Scan for the cell matching the given text and deliver its [x, y] coordinate at center. 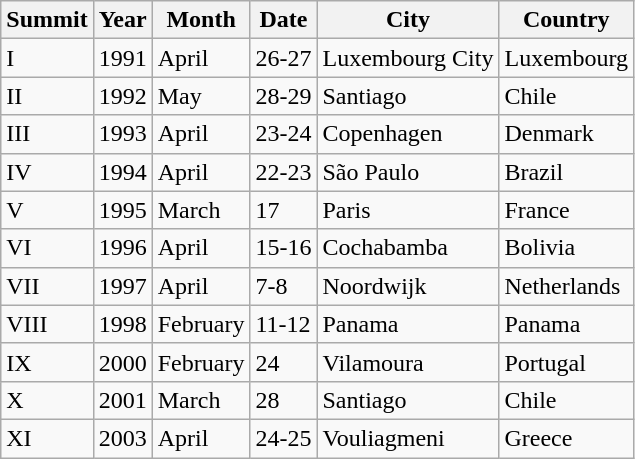
Copenhagen [408, 134]
Portugal [566, 362]
Luxembourg City [408, 58]
28-29 [284, 96]
Vilamoura [408, 362]
Cochabamba [408, 248]
1997 [122, 286]
I [47, 58]
Noordwijk [408, 286]
Country [566, 20]
XI [47, 438]
1994 [122, 172]
May [201, 96]
IX [47, 362]
1995 [122, 210]
1996 [122, 248]
Summit [47, 20]
V [47, 210]
1998 [122, 324]
VI [47, 248]
France [566, 210]
Luxembourg [566, 58]
Brazil [566, 172]
26-27 [284, 58]
11-12 [284, 324]
Netherlands [566, 286]
City [408, 20]
Month [201, 20]
1991 [122, 58]
Date [284, 20]
15-16 [284, 248]
22-23 [284, 172]
Bolivia [566, 248]
Year [122, 20]
7-8 [284, 286]
24-25 [284, 438]
IV [47, 172]
Paris [408, 210]
2000 [122, 362]
Greece [566, 438]
1992 [122, 96]
Denmark [566, 134]
17 [284, 210]
São Paulo [408, 172]
X [47, 400]
VIII [47, 324]
III [47, 134]
II [47, 96]
2003 [122, 438]
VII [47, 286]
24 [284, 362]
28 [284, 400]
23-24 [284, 134]
2001 [122, 400]
Vouliagmeni [408, 438]
1993 [122, 134]
